Determine the (X, Y) coordinate at the center of the cell enclosing the given text.  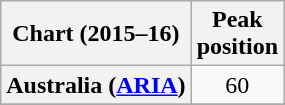
Australia (ARIA) (96, 85)
Peakposition (237, 34)
Chart (2015–16) (96, 34)
60 (237, 85)
